For the text-containing cell, return its midpoint in [X, Y] coordinate format. 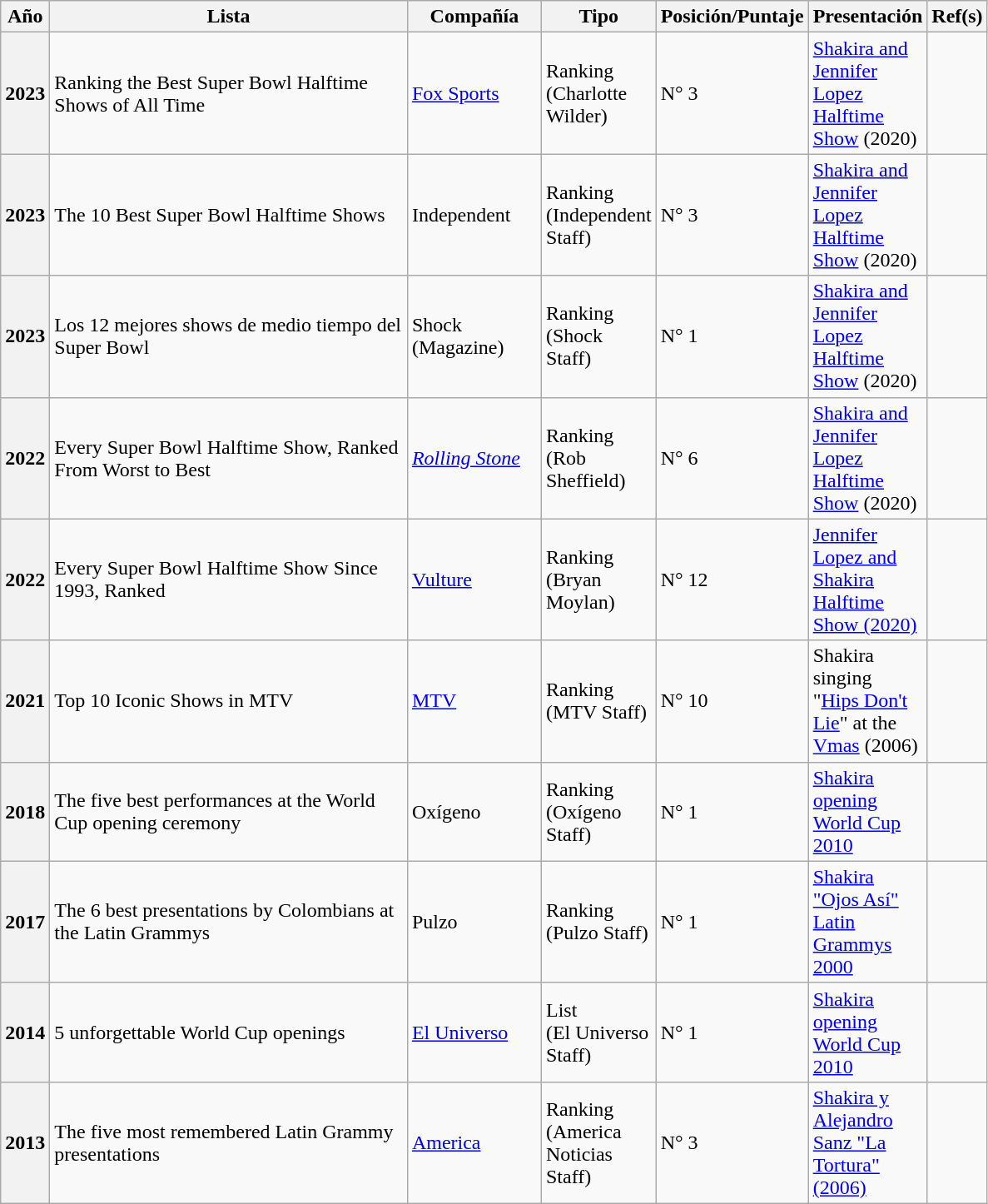
Shock (Magazine) [474, 336]
Ref(s) [957, 17]
Ranking(Bryan Moylan) [598, 580]
N° 10 [732, 701]
El Universo [474, 1032]
The 6 best presentations by Colombians at the Latin Grammys [229, 922]
N° 6 [732, 458]
Top 10 Iconic Shows in MTV [229, 701]
2018 [25, 811]
2021 [25, 701]
Ranking the Best Super Bowl Halftime Shows of All Time [229, 93]
5 unforgettable World Cup openings [229, 1032]
N° 12 [732, 580]
2017 [25, 922]
Ranking(America Noticias Staff) [598, 1142]
Ranking(MTV Staff) [598, 701]
List(El Universo Staff) [598, 1032]
Tipo [598, 17]
MTV [474, 701]
Año [25, 17]
Ranking (Charlotte Wilder) [598, 93]
Ranking(Pulzo Staff) [598, 922]
Presentación [867, 17]
Shakira "Ojos Así" Latin Grammys 2000 [867, 922]
Ranking (Rob Sheffield) [598, 458]
Ranking (Shock Staff) [598, 336]
Lista [229, 17]
Oxígeno [474, 811]
The 10 Best Super Bowl Halftime Shows [229, 215]
Pulzo [474, 922]
Shakira y Alejandro Sanz "La Tortura" (2006) [867, 1142]
2013 [25, 1142]
Fox Sports [474, 93]
The five most remembered Latin Grammy presentations [229, 1142]
Ranking (Independent Staff) [598, 215]
Los 12 mejores shows de medio tiempo del Super Bowl [229, 336]
Rolling Stone [474, 458]
Independent [474, 215]
Compañía [474, 17]
Every Super Bowl Halftime Show Since 1993, Ranked [229, 580]
2014 [25, 1032]
America [474, 1142]
Jennifer Lopez and Shakira Halftime Show (2020) [867, 580]
Every Super Bowl Halftime Show, Ranked From Worst to Best [229, 458]
Ranking(Oxígeno Staff) [598, 811]
Vulture [474, 580]
Posición/Puntaje [732, 17]
The five best performances at the World Cup opening ceremony [229, 811]
Shakira singing "Hips Don't Lie" at the Vmas (2006) [867, 701]
